Determine the (X, Y) coordinate at the center of the cell enclosing the given text.  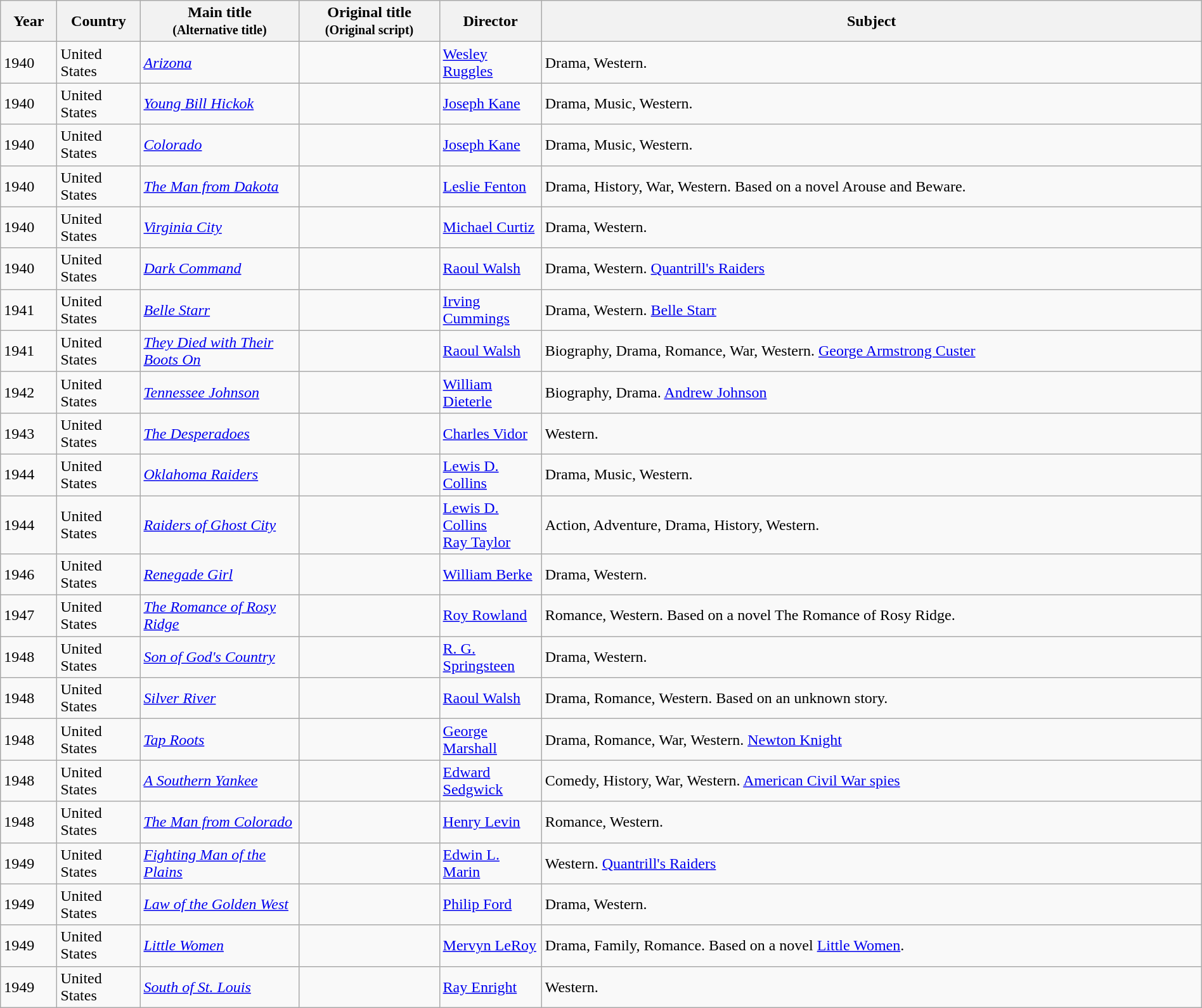
Belle Starr (219, 309)
Lewis D. CollinsRay Taylor (491, 525)
Drama, Western. Belle Starr (871, 309)
Son of God's Country (219, 657)
Dark Command (219, 269)
Original title(Original script) (369, 22)
Colorado (219, 145)
Virginia City (219, 227)
Mervyn LeRoy (491, 946)
1947 (29, 616)
Main title(Alternative title) (219, 22)
Oklahoma Raiders (219, 474)
1946 (29, 574)
Tap Roots (219, 739)
Biography, Drama. Andrew Johnson (871, 392)
The Man from Colorado (219, 822)
Ray Enright (491, 986)
Drama, Western. Quantrill's Raiders (871, 269)
Silver River (219, 699)
George Marshall (491, 739)
A Southern Yankee (219, 781)
Young Bill Hickok (219, 104)
Fighting Man of the Plains (219, 863)
Arizona (219, 62)
William Dieterle (491, 392)
Edward Sedgwick (491, 781)
Philip Ford (491, 904)
William Berke (491, 574)
Little Women (219, 946)
Drama, Romance, Western. Based on an unknown story. (871, 699)
Drama, History, War, Western. Based on a novel Arouse and Beware. (871, 186)
The Man from Dakota (219, 186)
The Desperadoes (219, 434)
Michael Curtiz (491, 227)
Comedy, History, War, Western. American Civil War spies (871, 781)
Charles Vidor (491, 434)
Law of the Golden West (219, 904)
Roy Rowland (491, 616)
Lewis D. Collins (491, 474)
Tennessee Johnson (219, 392)
Western. Quantrill's Raiders (871, 863)
Drama, Family, Romance. Based on a novel Little Women. (871, 946)
1943 (29, 434)
The Romance of Rosy Ridge (219, 616)
Country (99, 22)
Renegade Girl (219, 574)
They Died with Their Boots On (219, 351)
Action, Adventure, Drama, History, Western. (871, 525)
Romance, Western. (871, 822)
Leslie Fenton (491, 186)
Subject (871, 22)
Biography, Drama, Romance, War, Western. George Armstrong Custer (871, 351)
Edwin L. Marin (491, 863)
Director (491, 22)
Romance, Western. Based on a novel The Romance of Rosy Ridge. (871, 616)
Raiders of Ghost City (219, 525)
Wesley Ruggles (491, 62)
Irving Cummings (491, 309)
Drama, Romance, War, Western. Newton Knight (871, 739)
1942 (29, 392)
South of St. Louis (219, 986)
Henry Levin (491, 822)
Year (29, 22)
R. G. Springsteen (491, 657)
